For the text-containing cell, return its midpoint in [x, y] coordinate format. 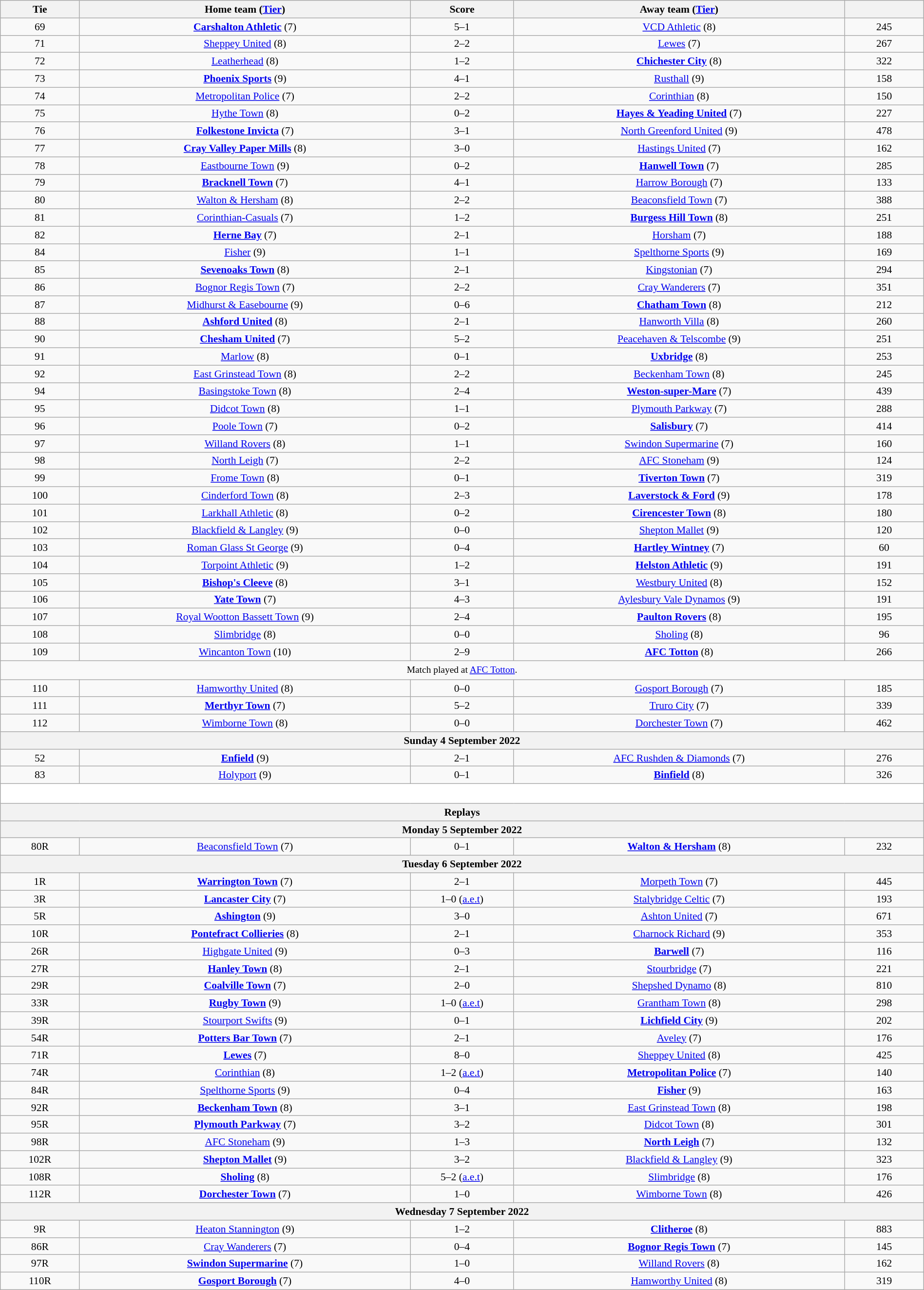
195 [884, 617]
Heaton Stannington (9) [245, 1229]
Corinthian-Casuals (7) [245, 218]
185 [884, 688]
Warrington Town (7) [245, 881]
140 [884, 1073]
267 [884, 44]
Hanwell Town (7) [679, 166]
77 [40, 148]
288 [884, 409]
Binfield (8) [679, 775]
87 [40, 305]
Hastings United (7) [679, 148]
0–3 [462, 951]
80 [40, 200]
Helston Athletic (9) [679, 565]
102 [40, 530]
108R [40, 1177]
227 [884, 114]
1–2 (a.e.t) [462, 1073]
294 [884, 270]
Rugby Town (9) [245, 1003]
188 [884, 235]
Laverstock & Ford (9) [679, 496]
158 [884, 79]
Eastbourne Town (9) [245, 166]
810 [884, 986]
27R [40, 969]
92R [40, 1108]
198 [884, 1108]
132 [884, 1142]
95 [40, 409]
351 [884, 287]
Sunday 4 September 2022 [462, 741]
AFC Rushden & Diamonds (7) [679, 758]
202 [884, 1021]
84 [40, 253]
Tie [40, 9]
Truro City (7) [679, 706]
Barwell (7) [679, 951]
110 [40, 688]
4–3 [462, 600]
Hythe Town (8) [245, 114]
Wednesday 7 September 2022 [462, 1212]
39R [40, 1021]
414 [884, 426]
4–0 [462, 1281]
150 [884, 96]
Peacehaven & Telscombe (9) [679, 339]
124 [884, 461]
276 [884, 758]
110R [40, 1281]
Merthyr Town (7) [245, 706]
Pontefract Collieries (8) [245, 934]
Horsham (7) [679, 235]
71R [40, 1055]
326 [884, 775]
78 [40, 166]
Cirencester Town (8) [679, 513]
71 [40, 44]
111 [40, 706]
1–3 [462, 1142]
Monday 5 September 2022 [462, 830]
0–6 [462, 305]
107 [40, 617]
91 [40, 357]
82 [40, 235]
Herne Bay (7) [245, 235]
Hartley Wintney (7) [679, 548]
883 [884, 1229]
VCD Athletic (8) [679, 27]
301 [884, 1125]
84R [40, 1090]
Midhurst & Easebourne (9) [245, 305]
322 [884, 61]
10R [40, 934]
100 [40, 496]
60 [884, 548]
160 [884, 444]
104 [40, 565]
109 [40, 652]
98R [40, 1142]
81 [40, 218]
169 [884, 253]
1R [40, 881]
86R [40, 1247]
163 [884, 1090]
425 [884, 1055]
33R [40, 1003]
Leatherhead (8) [245, 61]
439 [884, 391]
Stourbridge (7) [679, 969]
145 [884, 1247]
Chichester City (8) [679, 61]
108 [40, 635]
Away team (Tier) [679, 9]
102R [40, 1159]
671 [884, 917]
74R [40, 1073]
478 [884, 131]
Poole Town (7) [245, 426]
79 [40, 183]
323 [884, 1159]
Salisbury (7) [679, 426]
72 [40, 61]
106 [40, 600]
Folkestone Invicta (7) [245, 131]
105 [40, 583]
Grantham Town (8) [679, 1003]
178 [884, 496]
Tuesday 6 September 2022 [462, 864]
88 [40, 322]
Home team (Tier) [245, 9]
86 [40, 287]
133 [884, 183]
353 [884, 934]
Torpoint Athletic (9) [245, 565]
Cinderford Town (8) [245, 496]
285 [884, 166]
Uxbridge (8) [679, 357]
97R [40, 1264]
Shepshed Dynamo (8) [679, 986]
388 [884, 200]
Hanley Town (8) [245, 969]
Chatham Town (8) [679, 305]
29R [40, 986]
Phoenix Sports (9) [245, 79]
98 [40, 461]
North Greenford United (9) [679, 131]
232 [884, 847]
Rusthall (9) [679, 79]
Hanworth Villa (8) [679, 322]
103 [40, 548]
54R [40, 1038]
Aveley (7) [679, 1038]
5R [40, 917]
180 [884, 513]
3R [40, 899]
2–3 [462, 496]
212 [884, 305]
Burgess Hill Town (8) [679, 218]
9R [40, 1229]
426 [884, 1194]
90 [40, 339]
Frome Town (8) [245, 478]
Marlow (8) [245, 357]
Bishop's Cleeve (8) [245, 583]
Match played at AFC Totton. [462, 670]
Bracknell Town (7) [245, 183]
266 [884, 652]
Score [462, 9]
52 [40, 758]
260 [884, 322]
Ashington (9) [245, 917]
445 [884, 881]
97 [40, 444]
221 [884, 969]
Kingstonian (7) [679, 270]
Replays [462, 812]
Yate Town (7) [245, 600]
Clitheroe (8) [679, 1229]
Hayes & Yeading United (7) [679, 114]
Stalybridge Celtic (7) [679, 899]
112R [40, 1194]
339 [884, 706]
Ashford United (8) [245, 322]
Stourport Swifts (9) [245, 1021]
5–2 (a.e.t) [462, 1177]
Royal Wootton Bassett Town (9) [245, 617]
2–0 [462, 986]
Roman Glass St George (9) [245, 548]
Aylesbury Vale Dynamos (9) [679, 600]
Weston-super-Mare (7) [679, 391]
Coalville Town (7) [245, 986]
26R [40, 951]
Ashton United (7) [679, 917]
112 [40, 723]
Westbury United (8) [679, 583]
95R [40, 1125]
8–0 [462, 1055]
69 [40, 27]
Carshalton Athletic (7) [245, 27]
92 [40, 374]
101 [40, 513]
74 [40, 96]
Holyport (9) [245, 775]
Harrow Borough (7) [679, 183]
120 [884, 530]
94 [40, 391]
76 [40, 131]
Potters Bar Town (7) [245, 1038]
AFC Totton (8) [679, 652]
462 [884, 723]
Paulton Rovers (8) [679, 617]
116 [884, 951]
Chesham United (7) [245, 339]
253 [884, 357]
152 [884, 583]
83 [40, 775]
298 [884, 1003]
Sevenoaks Town (8) [245, 270]
5–1 [462, 27]
80R [40, 847]
99 [40, 478]
Cray Valley Paper Mills (8) [245, 148]
Highgate United (9) [245, 951]
Tiverton Town (7) [679, 478]
Lancaster City (7) [245, 899]
Wincanton Town (10) [245, 652]
Lichfield City (9) [679, 1021]
85 [40, 270]
2–9 [462, 652]
Enfield (9) [245, 758]
75 [40, 114]
Larkhall Athletic (8) [245, 513]
Morpeth Town (7) [679, 881]
73 [40, 79]
Basingstoke Town (8) [245, 391]
193 [884, 899]
Charnock Richard (9) [679, 934]
